Pinpoint the cell where the given text exists, returning its (x, y) midpoint coordinate. 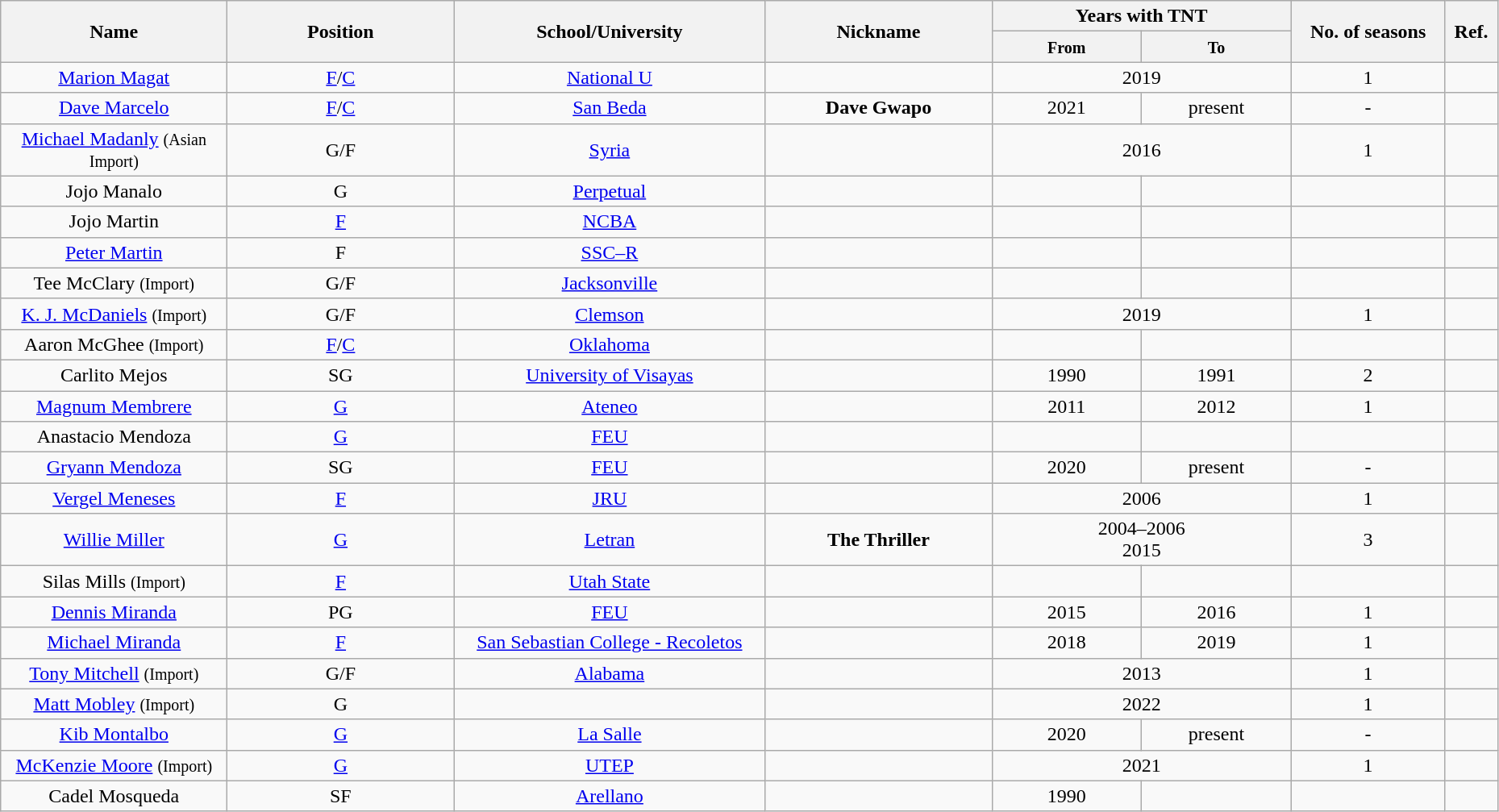
Ref. (1471, 31)
Gryann Mendoza (115, 468)
2004–20062015 (1142, 540)
2 (1368, 375)
Arellano (610, 796)
Peter Martin (115, 252)
Jojo Martin (115, 222)
2006 (1142, 498)
From (1067, 47)
JRU (610, 498)
National U (610, 77)
SSC–R (610, 252)
Tee McClary (Import) (115, 283)
Perpetual (610, 191)
SF (340, 796)
Silas Mills (Import) (115, 581)
2013 (1142, 673)
2018 (1067, 643)
Kib Montalbo (115, 735)
1991 (1217, 375)
Jojo Manalo (115, 191)
Nickname (879, 31)
Years with TNT (1142, 16)
Dave Gwapo (879, 108)
To (1217, 47)
Carlito Mejos (115, 375)
La Salle (610, 735)
2015 (1067, 612)
McKenzie Moore (Import) (115, 765)
Cadel Mosqueda (115, 796)
Jacksonville (610, 283)
Matt Mobley (Import) (115, 704)
PG (340, 612)
University of Visayas (610, 375)
School/University (610, 31)
The Thriller (879, 540)
San Beda (610, 108)
San Sebastian College - Recoletos (610, 643)
Michael Madanly (Asian Import) (115, 150)
Ateneo (610, 406)
Position (340, 31)
Syria (610, 150)
Tony Mitchell (Import) (115, 673)
2012 (1217, 406)
Oklahoma (610, 344)
Utah State (610, 581)
Aaron McGhee (Import) (115, 344)
Dennis Miranda (115, 612)
Magnum Membrere (115, 406)
Willie Miller (115, 540)
UTEP (610, 765)
2022 (1142, 704)
Anastacio Mendoza (115, 437)
3 (1368, 540)
Letran (610, 540)
NCBA (610, 222)
Michael Miranda (115, 643)
K. J. McDaniels (Import) (115, 314)
Alabama (610, 673)
No. of seasons (1368, 31)
Clemson (610, 314)
Name (115, 31)
Dave Marcelo (115, 108)
Vergel Meneses (115, 498)
2011 (1067, 406)
Marion Magat (115, 77)
